Scan for the cell matching the given text and deliver its [X, Y] coordinate at center. 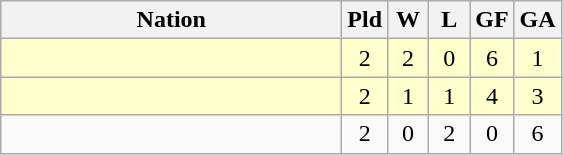
GF [492, 20]
GA [538, 20]
L [450, 20]
W [408, 20]
4 [492, 96]
Nation [172, 20]
Pld [365, 20]
3 [538, 96]
